Provide the [x, y] coordinate of the cell's center where the given text is located.  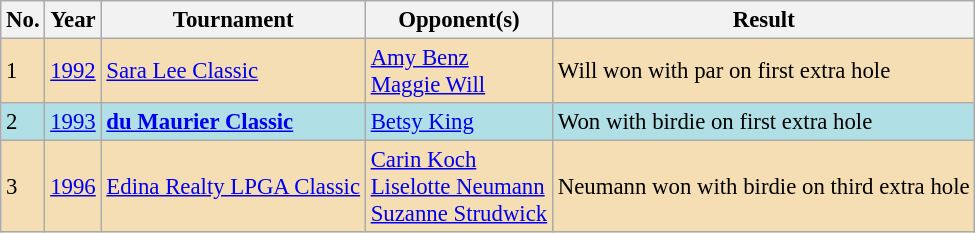
Will won with par on first extra hole [763, 72]
1 [23, 72]
No. [23, 20]
Neumann won with birdie on third extra hole [763, 187]
Won with birdie on first extra hole [763, 122]
Betsy King [458, 122]
Year [73, 20]
Amy Benz Maggie Will [458, 72]
Result [763, 20]
1993 [73, 122]
Opponent(s) [458, 20]
Tournament [233, 20]
du Maurier Classic [233, 122]
2 [23, 122]
Edina Realty LPGA Classic [233, 187]
Carin Koch Liselotte Neumann Suzanne Strudwick [458, 187]
1992 [73, 72]
1996 [73, 187]
Sara Lee Classic [233, 72]
3 [23, 187]
